Return the [x, y] coordinate for the center point of the cell that contains the specified text.  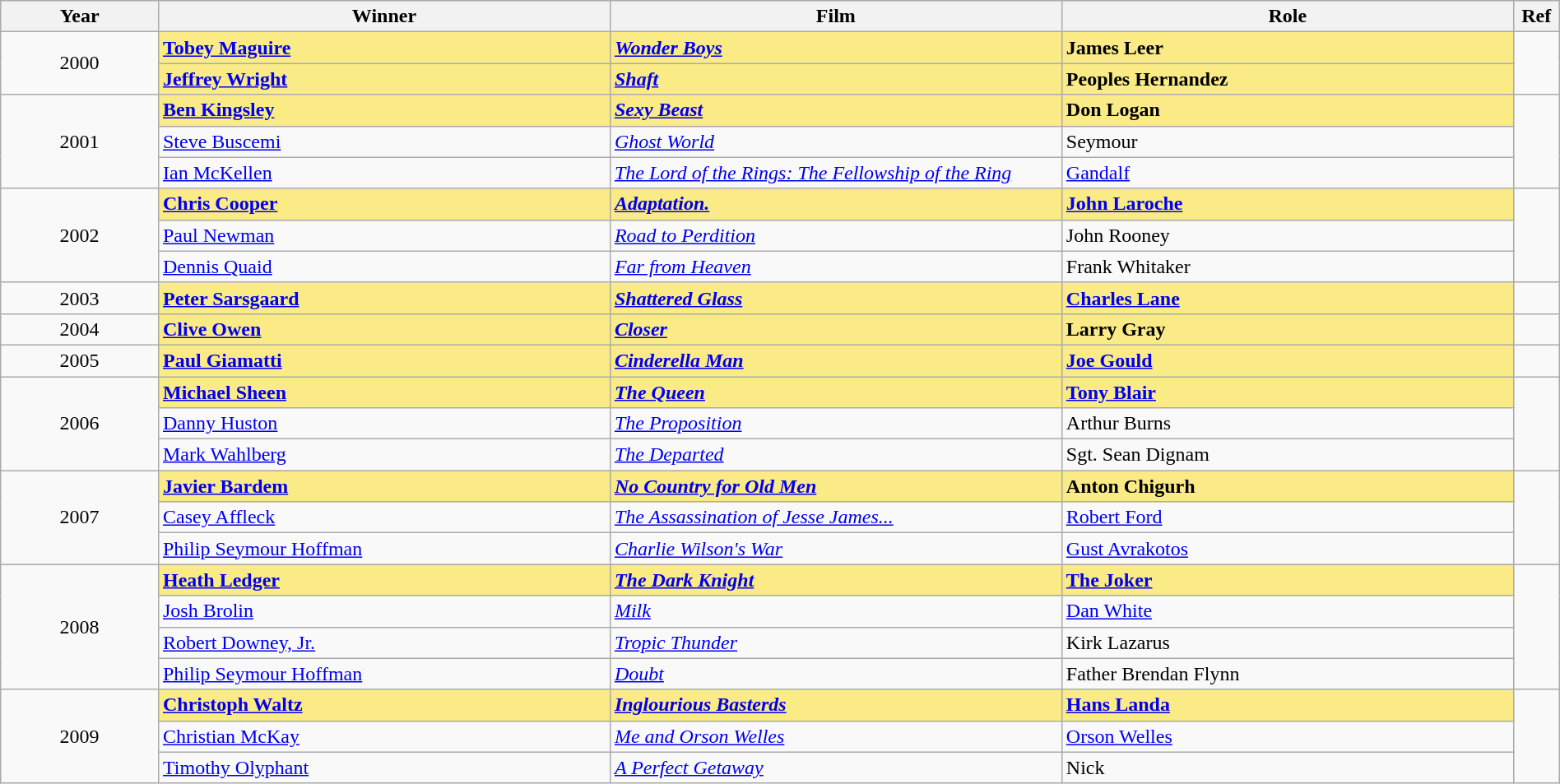
Charles Lane [1287, 298]
John Laroche [1287, 204]
No Country for Old Men [836, 486]
Ghost World [836, 141]
Wonder Boys [836, 48]
Year [80, 16]
2006 [80, 424]
2008 [80, 627]
Peter Sarsgaard [383, 298]
Anton Chigurh [1287, 486]
Father Brendan Flynn [1287, 674]
2003 [80, 298]
Robert Downey, Jr. [383, 643]
The Joker [1287, 580]
Cinderella Man [836, 360]
Steve Buscemi [383, 141]
Peoples Hernandez [1287, 79]
Milk [836, 611]
Frank Whitaker [1287, 267]
Kirk Lazarus [1287, 643]
Don Logan [1287, 110]
Gust Avrakotos [1287, 549]
Me and Orson Welles [836, 736]
Shattered Glass [836, 298]
Christoph Waltz [383, 705]
The Dark Knight [836, 580]
Winner [383, 16]
2000 [80, 63]
Road to Perdition [836, 235]
James Leer [1287, 48]
Closer [836, 329]
Josh Brolin [383, 611]
Dennis Quaid [383, 267]
Film [836, 16]
Doubt [836, 674]
2002 [80, 235]
Nick [1287, 768]
Arthur Burns [1287, 424]
The Lord of the Rings: The Fellowship of the Ring [836, 173]
Paul Newman [383, 235]
Inglourious Basterds [836, 705]
The Departed [836, 455]
Paul Giamatti [383, 360]
The Proposition [836, 424]
2001 [80, 141]
2005 [80, 360]
Mark Wahlberg [383, 455]
Ian McKellen [383, 173]
2004 [80, 329]
2009 [80, 736]
Seymour [1287, 141]
Tony Blair [1287, 392]
Javier Bardem [383, 486]
Dan White [1287, 611]
2007 [80, 517]
Sexy Beast [836, 110]
Christian McKay [383, 736]
Casey Affleck [383, 517]
Hans Landa [1287, 705]
Clive Owen [383, 329]
Role [1287, 16]
Sgt. Sean Dignam [1287, 455]
Orson Welles [1287, 736]
Far from Heaven [836, 267]
Shaft [836, 79]
The Assassination of Jesse James... [836, 517]
Heath Ledger [383, 580]
Tropic Thunder [836, 643]
Tobey Maguire [383, 48]
Timothy Olyphant [383, 768]
Ref [1536, 16]
Ben Kingsley [383, 110]
Charlie Wilson's War [836, 549]
Larry Gray [1287, 329]
John Rooney [1287, 235]
Adaptation. [836, 204]
Chris Cooper [383, 204]
Jeffrey Wright [383, 79]
Robert Ford [1287, 517]
Danny Huston [383, 424]
Gandalf [1287, 173]
Michael Sheen [383, 392]
Joe Gould [1287, 360]
A Perfect Getaway [836, 768]
The Queen [836, 392]
